Search for the cell housing the specified text and yield its (X, Y) center coordinate. 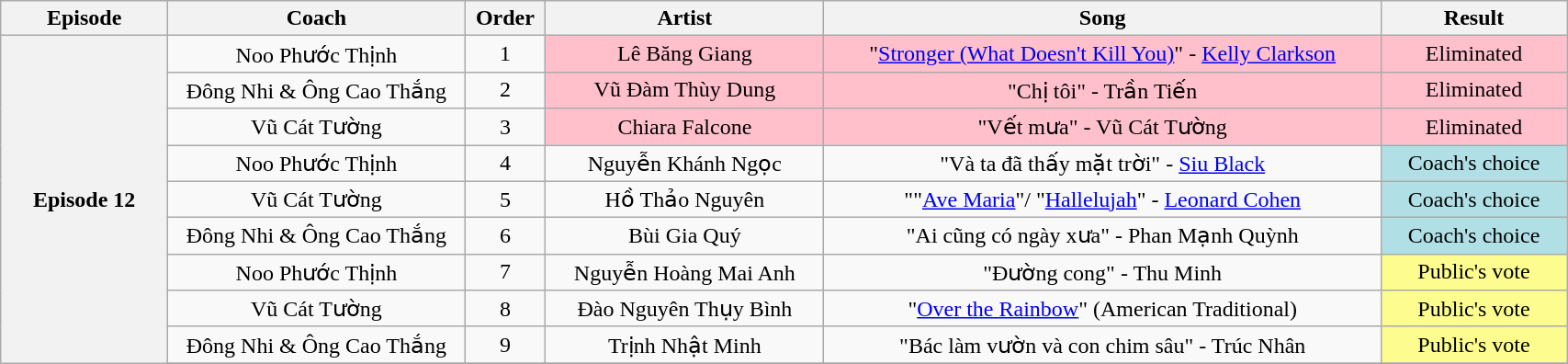
""Ave Maria"/ "Hallelujah" - Leonard Cohen (1102, 199)
Trịnh Nhật Minh (685, 345)
Artist (685, 18)
Lê Băng Giang (685, 54)
"Stronger (What Doesn't Kill You)" - Kelly Clarkson (1102, 54)
7 (505, 272)
4 (505, 164)
Coach (316, 18)
Nguyễn Khánh Ngọc (685, 164)
Song (1102, 18)
5 (505, 199)
Hồ Thảo Nguyên (685, 199)
"Bác làm vườn và con chim sâu" - Trúc Nhân (1102, 345)
2 (505, 90)
3 (505, 127)
Vũ Đàm Thùy Dung (685, 90)
9 (505, 345)
Đào Nguyên Thụy Bình (685, 309)
1 (505, 54)
Chiara Falcone (685, 127)
Result (1473, 18)
"Chị tôi" - Trần Tiến (1102, 90)
Episode (85, 18)
Nguyễn Hoàng Mai Anh (685, 272)
"Over the Rainbow" (American Traditional) (1102, 309)
Bùi Gia Quý (685, 236)
"Đường cong" - Thu Minh (1102, 272)
"Vết mưa" - Vũ Cát Tường (1102, 127)
8 (505, 309)
"Và ta đã thấy mặt trời" - Siu Black (1102, 164)
Order (505, 18)
Episode 12 (85, 199)
"Ai cũng có ngày xưa" - Phan Mạnh Quỳnh (1102, 236)
6 (505, 236)
